Extract the [X, Y] coordinate from the center of the cell holding the provided text.  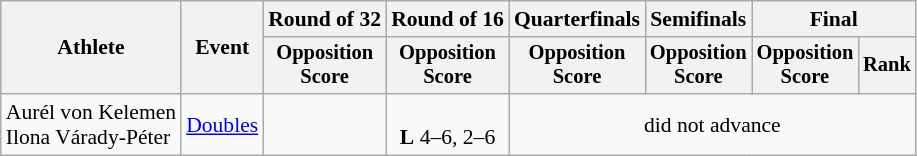
Doubles [222, 124]
Semifinals [698, 19]
Quarterfinals [577, 19]
Athlete [91, 48]
Rank [887, 66]
Round of 16 [448, 19]
Final [834, 19]
did not advance [712, 124]
Aurél von Kelemen Ilona Várady-Péter [91, 124]
Round of 32 [324, 19]
L 4–6, 2–6 [448, 124]
Event [222, 48]
